Detect which cell encompasses the target text, then output its (X, Y) center coordinate. 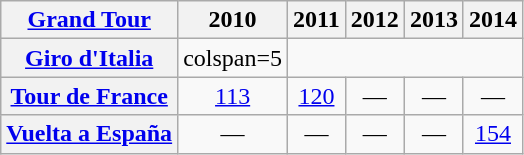
Grand Tour (90, 20)
120 (317, 96)
2014 (492, 20)
Tour de France (90, 96)
2012 (374, 20)
154 (492, 134)
Giro d'Italia (90, 58)
2010 (233, 20)
colspan=5 (233, 58)
2011 (317, 20)
Vuelta a España (90, 134)
2013 (434, 20)
113 (233, 96)
